Pinpoint the cell where the given text exists, returning its (X, Y) midpoint coordinate. 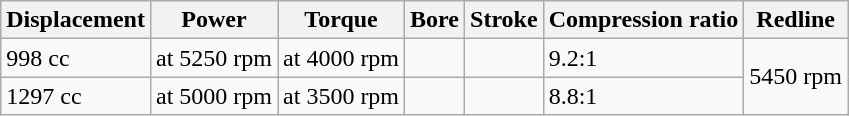
at 3500 rpm (342, 96)
at 4000 rpm (342, 58)
Displacement (76, 20)
Torque (342, 20)
9.2:1 (644, 58)
5450 rpm (796, 77)
Stroke (504, 20)
Bore (435, 20)
Redline (796, 20)
Power (214, 20)
8.8:1 (644, 96)
at 5250 rpm (214, 58)
at 5000 rpm (214, 96)
1297 cc (76, 96)
998 cc (76, 58)
Compression ratio (644, 20)
